Extract the [x, y] coordinate from the center of the cell holding the provided text.  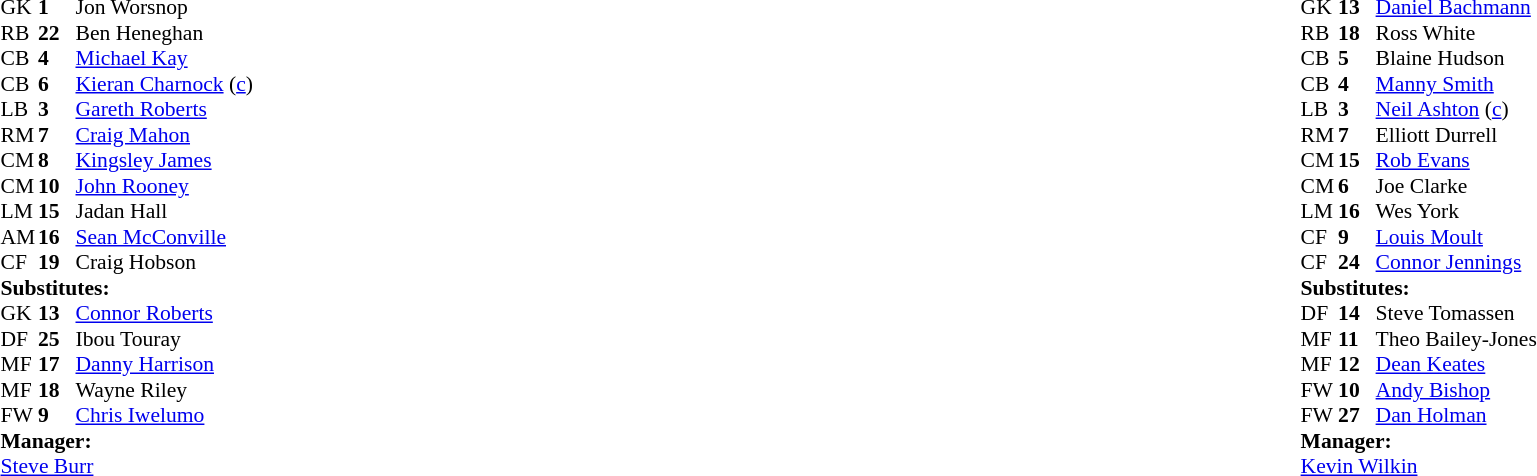
13 [57, 313]
Dean Keates [1456, 365]
Craig Hobson [164, 263]
Manny Smith [1456, 84]
17 [57, 365]
25 [57, 339]
Blaine Hudson [1456, 59]
Louis Moult [1456, 237]
Andy Bishop [1456, 390]
Kieran Charnock (c) [164, 84]
GK [19, 313]
19 [57, 263]
Sean McConville [164, 237]
14 [1357, 313]
John Rooney [164, 186]
AM [19, 237]
Wes York [1456, 211]
Dan Holman [1456, 415]
Elliott Durrell [1456, 135]
Ibou Touray [164, 339]
Joe Clarke [1456, 186]
Connor Roberts [164, 313]
24 [1357, 263]
Connor Jennings [1456, 263]
Neil Ashton (c) [1456, 109]
Michael Kay [164, 59]
Theo Bailey-Jones [1456, 339]
Craig Mahon [164, 135]
22 [57, 33]
8 [57, 161]
11 [1357, 339]
Ross White [1456, 33]
12 [1357, 365]
Gareth Roberts [164, 109]
Kingsley James [164, 161]
27 [1357, 415]
Jadan Hall [164, 211]
5 [1357, 59]
Wayne Riley [164, 390]
Danny Harrison [164, 365]
Rob Evans [1456, 161]
Ben Heneghan [164, 33]
Steve Tomassen [1456, 313]
Chris Iwelumo [164, 415]
